Provide the (X, Y) coordinate of the cell's center where the given text is located.  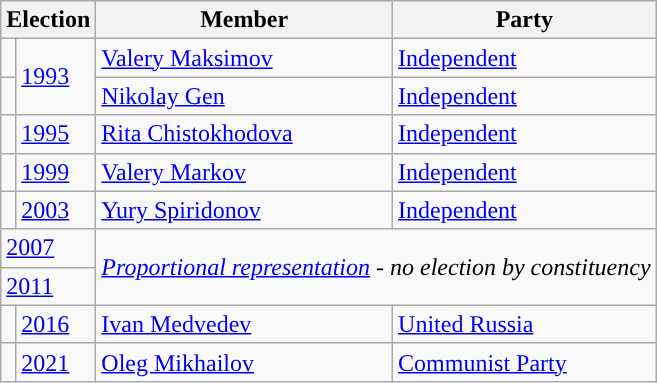
1999 (56, 172)
1995 (56, 134)
1993 (56, 77)
2003 (56, 210)
2007 (48, 248)
Member (244, 20)
2021 (56, 362)
Communist Party (525, 362)
Valery Maksimov (244, 58)
Election (48, 20)
United Russia (525, 324)
2016 (56, 324)
Proportional representation - no election by constituency (376, 267)
Nikolay Gen (244, 96)
Party (525, 20)
Yury Spiridonov (244, 210)
2011 (48, 286)
Oleg Mikhailov (244, 362)
Valery Markov (244, 172)
Ivan Medvedev (244, 324)
Rita Chistokhodova (244, 134)
